Detect which cell encompasses the target text, then output its (x, y) center coordinate. 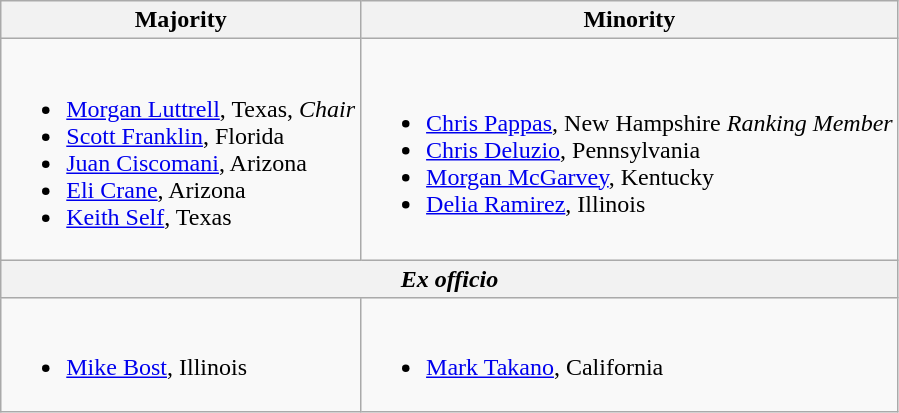
Mike Bost, Illinois (181, 354)
Chris Pappas, New Hampshire Ranking MemberChris Deluzio, PennsylvaniaMorgan McGarvey, KentuckyDelia Ramirez, Illinois (630, 150)
Mark Takano, California (630, 354)
Ex officio (450, 279)
Majority (181, 20)
Minority (630, 20)
Morgan Luttrell, Texas, ChairScott Franklin, FloridaJuan Ciscomani, ArizonaEli Crane, ArizonaKeith Self, Texas (181, 150)
